Capture the cell that displays the provided text and extract its (X, Y) central coordinate. 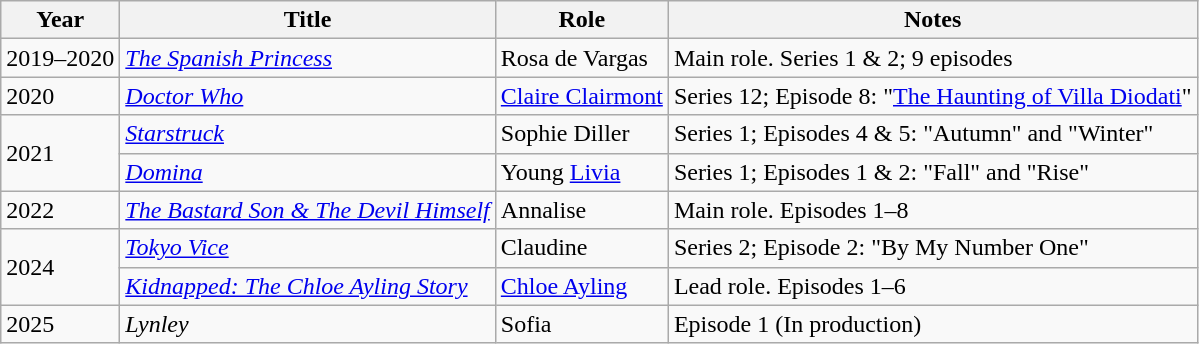
2019–2020 (60, 58)
Series 12; Episode 8: "The Haunting of Villa Diodati" (932, 96)
2022 (60, 210)
Claire Clairmont (582, 96)
Doctor Who (308, 96)
Main role. Episodes 1–8 (932, 210)
Annalise (582, 210)
Year (60, 20)
Kidnapped: The Chloe Ayling Story (308, 286)
The Spanish Princess (308, 58)
The Bastard Son & The Devil Himself (308, 210)
Lead role. Episodes 1–6 (932, 286)
Sofia (582, 324)
Tokyo Vice (308, 248)
Main role. Series 1 & 2; 9 episodes (932, 58)
2024 (60, 267)
Role (582, 20)
2021 (60, 153)
Series 1; Episodes 4 & 5: "Autumn" and "Winter" (932, 134)
Starstruck (308, 134)
Rosa de Vargas (582, 58)
Title (308, 20)
Series 1; Episodes 1 & 2: "Fall" and "Rise" (932, 172)
Young Livia (582, 172)
Series 2; Episode 2: "By My Number One" (932, 248)
2025 (60, 324)
Notes (932, 20)
Claudine (582, 248)
Sophie Diller (582, 134)
Domina (308, 172)
Chloe Ayling (582, 286)
Episode 1 (In production) (932, 324)
Lynley (308, 324)
2020 (60, 96)
